Output the (X, Y) coordinate of the center of the cell containing the given text.  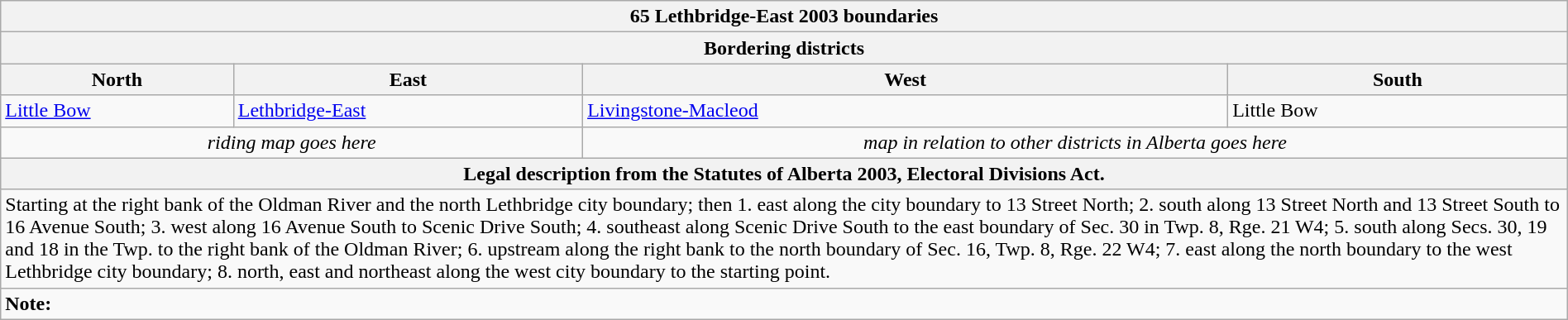
North (117, 79)
65 Lethbridge-East 2003 boundaries (784, 17)
Lethbridge-East (408, 111)
Livingstone-Macleod (906, 111)
Bordering districts (784, 48)
West (906, 79)
South (1398, 79)
riding map goes here (292, 142)
Note: (784, 303)
East (408, 79)
Legal description from the Statutes of Alberta 2003, Electoral Divisions Act. (784, 174)
map in relation to other districts in Alberta goes here (1075, 142)
